Capture the cell that displays the provided text and extract its [x, y] central coordinate. 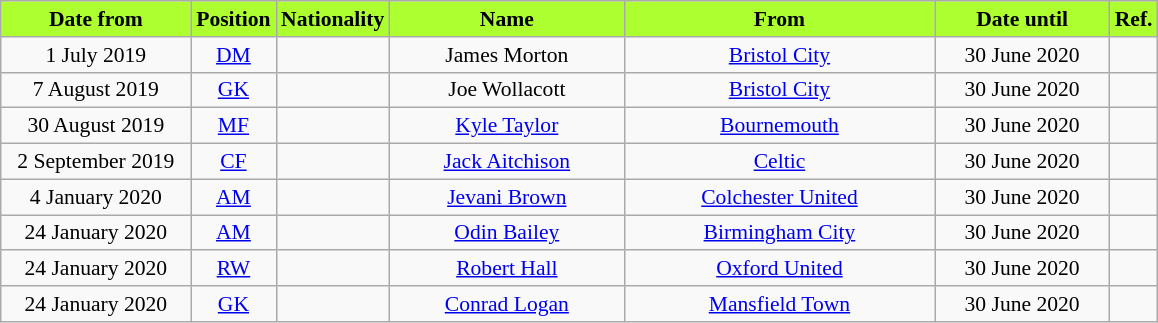
Name [506, 19]
Kyle Taylor [506, 126]
Oxford United [779, 269]
2 September 2019 [96, 162]
Jevani Brown [506, 197]
Conrad Logan [506, 304]
Colchester United [779, 197]
Position [234, 19]
DM [234, 55]
Birmingham City [779, 233]
7 August 2019 [96, 90]
Celtic [779, 162]
Jack Aitchison [506, 162]
Date until [1022, 19]
4 January 2020 [96, 197]
30 August 2019 [96, 126]
RW [234, 269]
CF [234, 162]
Bournemouth [779, 126]
Robert Hall [506, 269]
Date from [96, 19]
Nationality [332, 19]
From [779, 19]
Ref. [1134, 19]
1 July 2019 [96, 55]
Odin Bailey [506, 233]
MF [234, 126]
Joe Wollacott [506, 90]
James Morton [506, 55]
Mansfield Town [779, 304]
